For the text-containing cell, return its midpoint in [x, y] coordinate format. 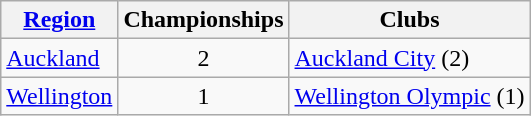
1 [204, 96]
Auckland [60, 58]
Region [60, 20]
Clubs [410, 20]
Wellington [60, 96]
Auckland City (2) [410, 58]
Championships [204, 20]
2 [204, 58]
Wellington Olympic (1) [410, 96]
